Output the (X, Y) coordinate of the center of the cell containing the given text.  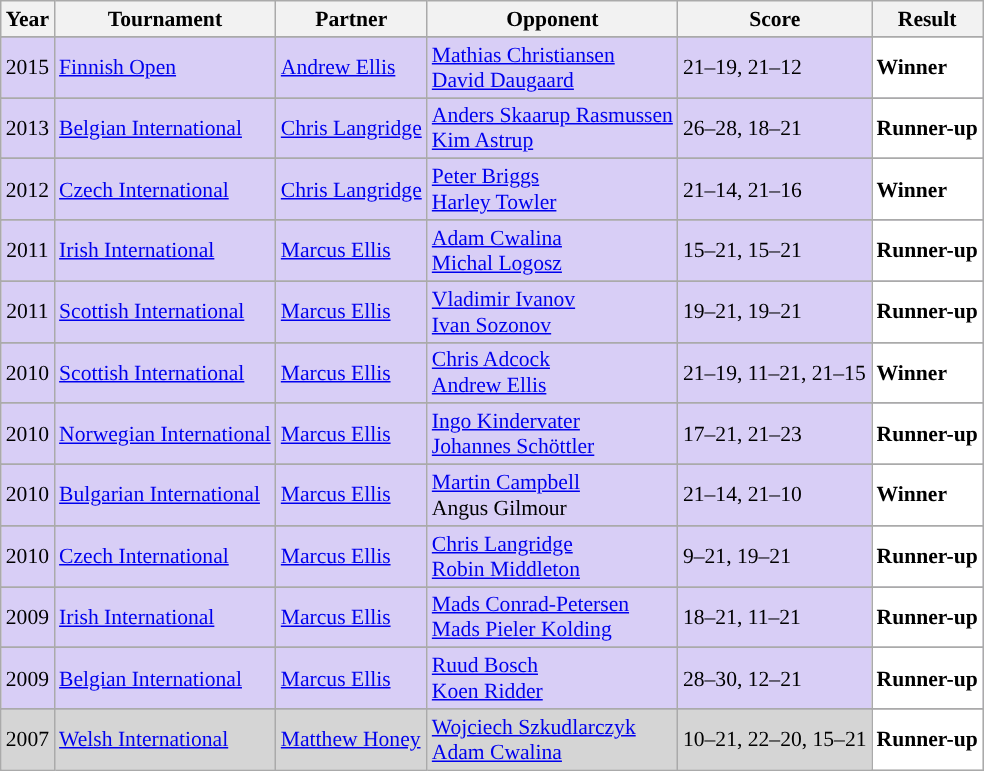
Result (928, 19)
2012 (28, 190)
Chris Langridge Robin Middleton (552, 556)
Partner (352, 19)
2013 (28, 128)
10–21, 22–20, 15–21 (775, 740)
9–21, 19–21 (775, 556)
21–14, 21–10 (775, 496)
21–14, 21–16 (775, 190)
Chris Adcock Andrew Ellis (552, 372)
Year (28, 19)
26–28, 18–21 (775, 128)
Matthew Honey (352, 740)
Anders Skaarup Rasmussen Kim Astrup (552, 128)
Vladimir Ivanov Ivan Sozonov (552, 312)
2007 (28, 740)
Adam Cwalina Michal Logosz (552, 250)
Ingo Kindervater Johannes Schöttler (552, 434)
Mathias Christiansen David Daugaard (552, 68)
18–21, 11–21 (775, 618)
Andrew Ellis (352, 68)
15–21, 15–21 (775, 250)
2015 (28, 68)
Score (775, 19)
Peter Briggs Harley Towler (552, 190)
21–19, 11–21, 21–15 (775, 372)
Bulgarian International (165, 496)
Martin Campbell Angus Gilmour (552, 496)
Welsh International (165, 740)
28–30, 12–21 (775, 678)
Finnish Open (165, 68)
Opponent (552, 19)
Tournament (165, 19)
17–21, 21–23 (775, 434)
Norwegian International (165, 434)
19–21, 19–21 (775, 312)
Ruud Bosch Koen Ridder (552, 678)
21–19, 21–12 (775, 68)
Wojciech Szkudlarczyk Adam Cwalina (552, 740)
Mads Conrad-Petersen Mads Pieler Kolding (552, 618)
